For the text-containing cell, return its midpoint in (X, Y) coordinate format. 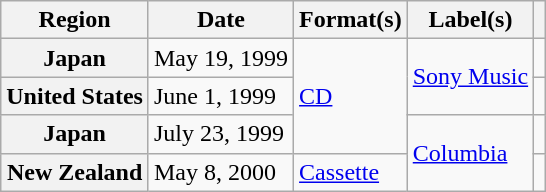
May 8, 2000 (220, 172)
CD (351, 96)
Cassette (351, 172)
Region (75, 20)
United States (75, 96)
May 19, 1999 (220, 58)
Date (220, 20)
Columbia (470, 153)
Label(s) (470, 20)
July 23, 1999 (220, 134)
New Zealand (75, 172)
Format(s) (351, 20)
June 1, 1999 (220, 96)
Sony Music (470, 77)
